Locate the cell with the specified text and output its (X, Y) center coordinate. 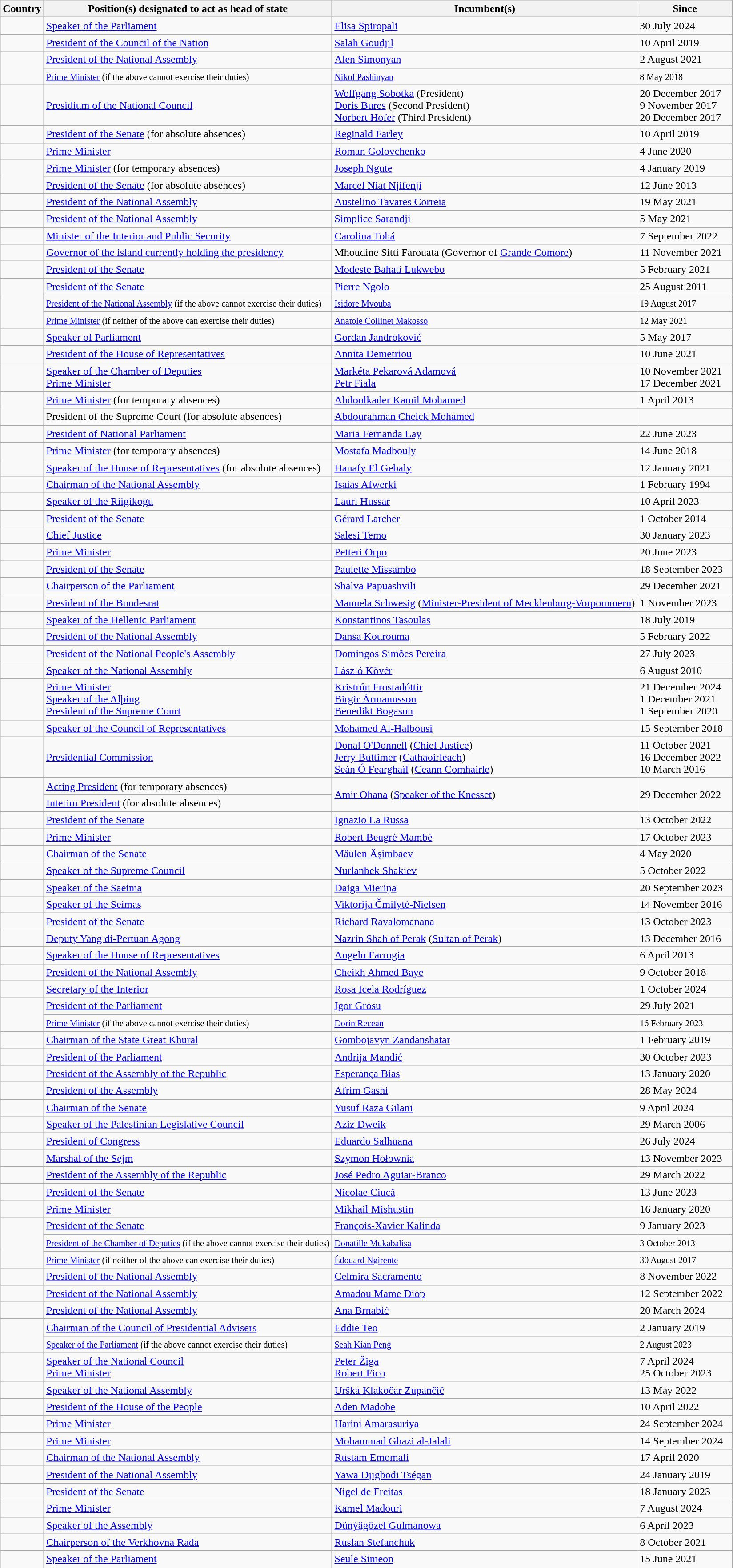
8 May 2018 (685, 76)
Markéta Pekarová Adamová Petr Fiala (485, 377)
15 June 2021 (685, 1559)
Speaker of the House of Representatives (188, 955)
Angelo Farrugia (485, 955)
President of the Chamber of Deputies (if the above cannot exercise their duties) (188, 1243)
1 October 2024 (685, 989)
Elisa Spiropali (485, 26)
6 August 2010 (685, 670)
Presidium of the National Council (188, 105)
Reginald Farley (485, 134)
Incumbent(s) (485, 9)
José Pedro Aguiar-Branco (485, 1175)
Speaker of the Seimas (188, 905)
Hanafy El Gebaly (485, 467)
Speaker of the Council of Representatives (188, 728)
Chairman of the State Great Khural (188, 1040)
Mäulen Äşimbaev (485, 854)
1 February 2019 (685, 1040)
Rosa Icela Rodríguez (485, 989)
4 May 2020 (685, 854)
Isidore Mvouba (485, 303)
4 June 2020 (685, 151)
Kamel Madouri (485, 1508)
Speaker of Parliament (188, 337)
5 May 2017 (685, 337)
1 November 2023 (685, 603)
13 October 2023 (685, 922)
6 April 2023 (685, 1525)
Presidential Commission (188, 757)
Speaker of the Parliament (if the above cannot exercise their duties) (188, 1344)
László Kövér (485, 670)
Harini Amarasuriya (485, 1424)
6 April 2013 (685, 955)
Peter Žiga Robert Fico (485, 1367)
12 January 2021 (685, 467)
Kristrún FrostadóttirBirgir ÁrmannssonBenedikt Bogason (485, 699)
Speaker of the Assembly (188, 1525)
Celmira Sacramento (485, 1277)
President of the National Assembly (if the above cannot exercise their duties) (188, 303)
2 August 2021 (685, 60)
17 October 2023 (685, 837)
Speaker of the Supreme Council (188, 871)
Richard Ravalomanana (485, 922)
Austelino Tavares Correia (485, 202)
Mikhail Mishustin (485, 1209)
18 January 2023 (685, 1492)
Yawa Djigbodi Tségan (485, 1475)
2 January 2019 (685, 1327)
Amadou Mame Diop (485, 1293)
Joseph Ngute (485, 168)
Dünýägözel Gulmanowa (485, 1525)
29 December 2022 (685, 794)
7 September 2022 (685, 236)
Speaker of the Saeima (188, 888)
President of the Assembly (188, 1090)
20 December 2017 9 November 2017 20 December 2017 (685, 105)
Marshal of the Sejm (188, 1158)
25 August 2011 (685, 287)
22 June 2023 (685, 434)
29 December 2021 (685, 586)
10 November 2021 17 December 2021 (685, 377)
16 February 2023 (685, 1023)
Aziz Dweik (485, 1125)
5 February 2021 (685, 270)
Chairperson of the Verkhovna Rada (188, 1542)
Maria Fernanda Lay (485, 434)
Roman Golovchenko (485, 151)
President of the House of Representatives (188, 354)
Prime MinisterSpeaker of the AlþingPresident of the Supreme Court (188, 699)
24 January 2019 (685, 1475)
Mostafa Madbouly (485, 451)
29 March 2006 (685, 1125)
Minister of the Interior and Public Security (188, 236)
Amir Ohana (Speaker of the Knesset) (485, 794)
Gordan Jandroković (485, 337)
24 September 2024 (685, 1424)
16 January 2020 (685, 1209)
Nazrin Shah of Perak (Sultan of Perak) (485, 938)
Nicolae Ciucă (485, 1192)
5 October 2022 (685, 871)
Konstantinos Tasoulas (485, 620)
29 July 2021 (685, 1006)
Chairperson of the Parliament (188, 586)
5 May 2021 (685, 219)
Gombojavyn Zandanshatar (485, 1040)
20 March 2024 (685, 1310)
Isaias Afwerki (485, 484)
Domingos Simões Pereira (485, 654)
Eddie Teo (485, 1327)
20 September 2023 (685, 888)
Paulette Missambo (485, 569)
18 July 2019 (685, 620)
18 September 2023 (685, 569)
Seule Simeon (485, 1559)
3 October 2013 (685, 1243)
Annita Demetriou (485, 354)
11 October 2021 16 December 2022 10 March 2016 (685, 757)
President of the Supreme Court (for absolute absences) (188, 417)
Acting President (for temporary absences) (188, 786)
Pierre Ngolo (485, 287)
15 September 2018 (685, 728)
10 April 2022 (685, 1407)
Nigel de Freitas (485, 1492)
27 July 2023 (685, 654)
Abdourahman Cheick Mohamed (485, 417)
Wolfgang Sobotka (President) Doris Bures (Second President) Norbert Hofer (Third President) (485, 105)
Speaker of the National Council Prime Minister (188, 1367)
1 October 2014 (685, 519)
1 February 1994 (685, 484)
Since (685, 9)
Salesi Temo (485, 535)
President of the House of the People (188, 1407)
Szymon Hołownia (485, 1158)
Cheikh Ahmed Baye (485, 972)
Gérard Larcher (485, 519)
Viktorija Čmilytė-Nielsen (485, 905)
Shalva Papuashvili (485, 586)
2 August 2023 (685, 1344)
Andrija Mandić (485, 1057)
Secretary of the Interior (188, 989)
President of Congress (188, 1141)
21 December 2024 1 December 2021 1 September 2020 (685, 699)
Nurlanbek Shakiev (485, 871)
Afrim Gashi (485, 1090)
François-Xavier Kalinda (485, 1226)
Rustam Emomali (485, 1458)
13 December 2016 (685, 938)
13 June 2023 (685, 1192)
Speaker of the Hellenic Parliament (188, 620)
9 April 2024 (685, 1108)
13 November 2023 (685, 1158)
Daiga Mieriņa (485, 888)
1 April 2013 (685, 400)
14 November 2016 (685, 905)
30 October 2023 (685, 1057)
9 January 2023 (685, 1226)
Carolina Tohá (485, 236)
Robert Beugré Mambé (485, 837)
19 May 2021 (685, 202)
13 October 2022 (685, 820)
4 January 2019 (685, 168)
12 September 2022 (685, 1293)
Donal O'Donnell (Chief Justice) Jerry Buttimer (Cathaoirleach) Seán Ó Fearghaíl (Ceann Comhairle) (485, 757)
5 February 2022 (685, 637)
Deputy Yang di-Pertuan Agong (188, 938)
14 September 2024 (685, 1441)
13 January 2020 (685, 1073)
12 May 2021 (685, 320)
9 October 2018 (685, 972)
Mohamed Al-Halbousi (485, 728)
Dorin Recean (485, 1023)
Urška Klakočar Zupančič (485, 1390)
Dansa Kourouma (485, 637)
17 April 2020 (685, 1458)
10 April 2023 (685, 501)
Country (22, 9)
Marcel Niat Njifenji (485, 185)
Igor Grosu (485, 1006)
19 August 2017 (685, 303)
Seah Kian Peng (485, 1344)
Petteri Orpo (485, 552)
Manuela Schwesig (Minister-President of Mecklenburg-Vorpommern) (485, 603)
Yusuf Raza Gilani (485, 1108)
Mohammad Ghazi al-Jalali (485, 1441)
8 October 2021 (685, 1542)
7 April 2024 25 October 2023 (685, 1367)
Simplice Sarandji (485, 219)
Mhoudine Sitti Farouata (Governor of Grande Comore) (485, 253)
29 March 2022 (685, 1175)
30 August 2017 (685, 1260)
Speaker of the House of Representatives (for absolute absences) (188, 467)
Governor of the island currently holding the presidency (188, 253)
Position(s) designated to act as head of state (188, 9)
30 July 2024 (685, 26)
Donatille Mukabalisa (485, 1243)
Eduardo Salhuana (485, 1141)
12 June 2013 (685, 185)
Interim President (for absolute absences) (188, 803)
Chief Justice (188, 535)
10 June 2021 (685, 354)
11 November 2021 (685, 253)
Ana Brnabić (485, 1310)
Lauri Hussar (485, 501)
30 January 2023 (685, 535)
Ignazio La Russa (485, 820)
Anatole Collinet Makosso (485, 320)
President of the National People's Assembly (188, 654)
Ruslan Stefanchuk (485, 1542)
13 May 2022 (685, 1390)
14 June 2018 (685, 451)
Aden Madobe (485, 1407)
Modeste Bahati Lukwebo (485, 270)
8 November 2022 (685, 1277)
26 July 2024 (685, 1141)
Speaker of the Palestinian Legislative Council (188, 1125)
28 May 2024 (685, 1090)
Chairman of the Council of Presidential Advisers (188, 1327)
Abdoulkader Kamil Mohamed (485, 400)
Édouard Ngirente (485, 1260)
20 June 2023 (685, 552)
Nikol Pashinyan (485, 76)
7 August 2024 (685, 1508)
President of the Bundesrat (188, 603)
President of the Council of the Nation (188, 43)
President of National Parliament (188, 434)
Speaker of the Riigikogu (188, 501)
Speaker of the Chamber of Deputies Prime Minister (188, 377)
Esperança Bias (485, 1073)
Alen Simonyan (485, 60)
Salah Goudjil (485, 43)
